Identify which cell holds the provided text, then report its [X, Y] central coordinate. 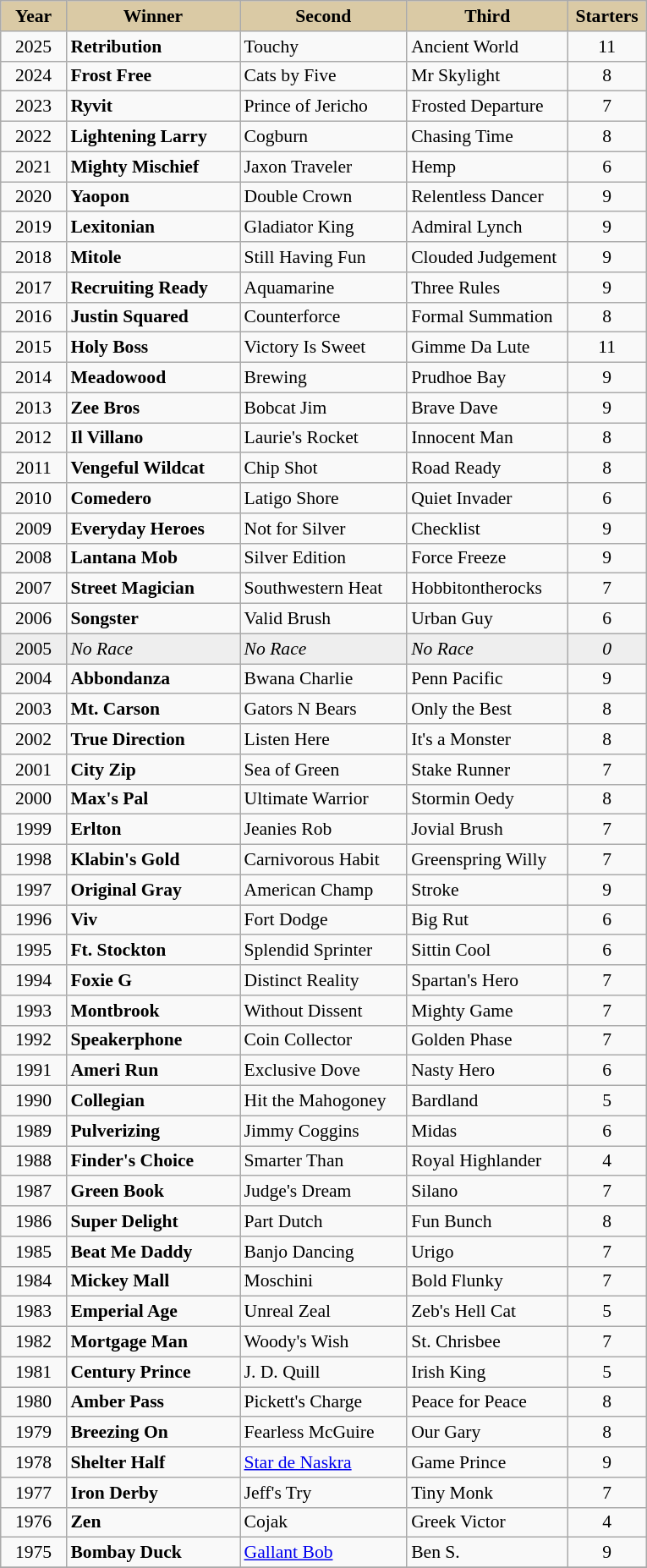
Listen Here [324, 739]
Green Book [152, 1192]
Latigo Shore [324, 498]
Mt. Carson [152, 710]
2001 [34, 770]
Chip Shot [324, 469]
Iron Derby [152, 1493]
2002 [34, 739]
Klabin's Gold [152, 860]
Mickey Mall [152, 1281]
Nasty Hero [487, 1071]
Peace for Peace [487, 1402]
2024 [34, 76]
Still Having Fun [324, 257]
Speakerphone [152, 1040]
Bobcat Jim [324, 408]
Gimme Da Lute [487, 348]
Checklist [487, 529]
Only the Best [487, 710]
Penn Pacific [487, 679]
Our Gary [487, 1433]
Judge's Dream [324, 1192]
2007 [34, 589]
Part Dutch [324, 1221]
1997 [34, 890]
Stormin Oedy [487, 799]
1994 [34, 980]
Starters [607, 16]
Tiny Monk [487, 1493]
Greek Victor [487, 1522]
Stake Runner [487, 770]
Il Villano [152, 438]
2010 [34, 498]
Fort Dodge [324, 920]
Breezing On [152, 1433]
2018 [34, 257]
2006 [34, 619]
Year [34, 16]
2008 [34, 558]
2020 [34, 197]
Admiral Lynch [487, 228]
Urban Guy [487, 619]
Brave Dave [487, 408]
1996 [34, 920]
Emperial Age [152, 1312]
Stroke [487, 890]
Laurie's Rocket [324, 438]
Century Prince [152, 1372]
Without Dissent [324, 1011]
Valid Brush [324, 619]
Sea of Green [324, 770]
Ft. Stockton [152, 951]
Spartan's Hero [487, 980]
2014 [34, 378]
True Direction [152, 739]
Southwestern Heat [324, 589]
2011 [34, 469]
Silano [487, 1192]
Jeanies Rob [324, 830]
2004 [34, 679]
Relentless Dancer [487, 197]
1983 [34, 1312]
2015 [34, 348]
Cojak [324, 1522]
Exclusive Dove [324, 1071]
2023 [34, 107]
Chasing Time [487, 137]
Viv [152, 920]
1984 [34, 1281]
J. D. Quill [324, 1372]
Sittin Cool [487, 951]
1975 [34, 1553]
Touchy [324, 47]
1999 [34, 830]
Royal Highlander [487, 1161]
Urigo [487, 1252]
Comedero [152, 498]
Lightening Larry [152, 137]
2016 [34, 317]
Ultimate Warrior [324, 799]
2000 [34, 799]
Cogburn [324, 137]
Clouded Judgement [487, 257]
Mighty Mischief [152, 167]
1998 [34, 860]
Zee Bros [152, 408]
Coin Collector [324, 1040]
Smarter Than [324, 1161]
Hemp [487, 167]
2022 [34, 137]
Big Rut [487, 920]
Original Gray [152, 890]
Fun Bunch [487, 1221]
2005 [34, 649]
1981 [34, 1372]
Golden Phase [487, 1040]
Silver Edition [324, 558]
Midas [487, 1131]
Mortgage Man [152, 1342]
Zen [152, 1522]
1988 [34, 1161]
St. Chrisbee [487, 1342]
Fearless McGuire [324, 1433]
1995 [34, 951]
1992 [34, 1040]
2019 [34, 228]
Everyday Heroes [152, 529]
Star de Naskra [324, 1462]
American Champ [324, 890]
It's a Monster [487, 739]
Pickett's Charge [324, 1402]
1978 [34, 1462]
Collegian [152, 1101]
Abbondanza [152, 679]
Mitole [152, 257]
Woody's Wish [324, 1342]
Erlton [152, 830]
1987 [34, 1192]
2017 [34, 288]
Gators N Bears [324, 710]
1986 [34, 1221]
Lexitonian [152, 228]
Frost Free [152, 76]
1991 [34, 1071]
Max's Pal [152, 799]
Lantana Mob [152, 558]
Gallant Bob [324, 1553]
2013 [34, 408]
Game Prince [487, 1462]
Jimmy Coggins [324, 1131]
Greenspring Willy [487, 860]
Hobbitontherocks [487, 589]
Double Crown [324, 197]
Quiet Invader [487, 498]
Banjo Dancing [324, 1252]
Winner [152, 16]
Ancient World [487, 47]
Unreal Zeal [324, 1312]
Second [324, 16]
1979 [34, 1433]
Pulverizing [152, 1131]
2003 [34, 710]
Not for Silver [324, 529]
2021 [34, 167]
Ben S. [487, 1553]
Bombay Duck [152, 1553]
Bold Flunky [487, 1281]
Meadowood [152, 378]
Super Delight [152, 1221]
Shelter Half [152, 1462]
Beat Me Daddy [152, 1252]
Yaopon [152, 197]
Three Rules [487, 288]
Irish King [487, 1372]
1976 [34, 1522]
Jovial Brush [487, 830]
1980 [34, 1402]
Jeff's Try [324, 1493]
1977 [34, 1493]
Vengeful Wildcat [152, 469]
Mr Skylight [487, 76]
Cats by Five [324, 76]
Formal Summation [487, 317]
Hit the Mahogoney [324, 1101]
Bwana Charlie [324, 679]
Bardland [487, 1101]
Prince of Jericho [324, 107]
1982 [34, 1342]
Songster [152, 619]
Finder's Choice [152, 1161]
Ameri Run [152, 1071]
Ryvit [152, 107]
Recruiting Ready [152, 288]
Force Freeze [487, 558]
1985 [34, 1252]
1989 [34, 1131]
Innocent Man [487, 438]
Frosted Departure [487, 107]
Montbrook [152, 1011]
1990 [34, 1101]
Brewing [324, 378]
Amber Pass [152, 1402]
2025 [34, 47]
Zeb's Hell Cat [487, 1312]
Counterforce [324, 317]
Mighty Game [487, 1011]
0 [607, 649]
2009 [34, 529]
Gladiator King [324, 228]
1993 [34, 1011]
Moschini [324, 1281]
Holy Boss [152, 348]
Foxie G [152, 980]
Victory Is Sweet [324, 348]
Distinct Reality [324, 980]
Jaxon Traveler [324, 167]
City Zip [152, 770]
Third [487, 16]
Splendid Sprinter [324, 951]
Prudhoe Bay [487, 378]
Retribution [152, 47]
Justin Squared [152, 317]
Carnivorous Habit [324, 860]
Aquamarine [324, 288]
2012 [34, 438]
Road Ready [487, 469]
Street Magician [152, 589]
